Search for the cell housing the specified text and yield its [x, y] center coordinate. 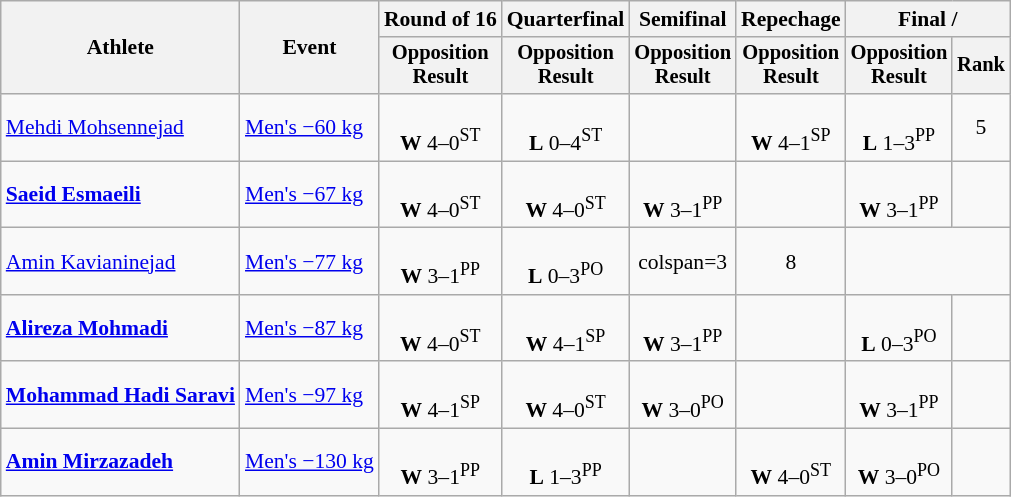
Rank [981, 66]
Men's −97 kg [310, 396]
Men's −77 kg [310, 262]
Repechage [791, 19]
8 [791, 262]
Amin Kavianinejad [120, 262]
Semifinal [682, 19]
Men's −67 kg [310, 194]
Men's −87 kg [310, 328]
Round of 16 [440, 19]
Athlete [120, 48]
Mohammad Hadi Saravi [120, 396]
Amin Mirzazadeh [120, 462]
Alireza Mohmadi [120, 328]
colspan=3 [682, 262]
Mehdi Mohsennejad [120, 128]
Men's −60 kg [310, 128]
Men's −130 kg [310, 462]
L 0–4ST [566, 128]
Saeid Esmaeili [120, 194]
5 [981, 128]
Quarterfinal [566, 19]
Final / [928, 19]
Event [310, 48]
